Return [X, Y] of the center of cell containing provided text 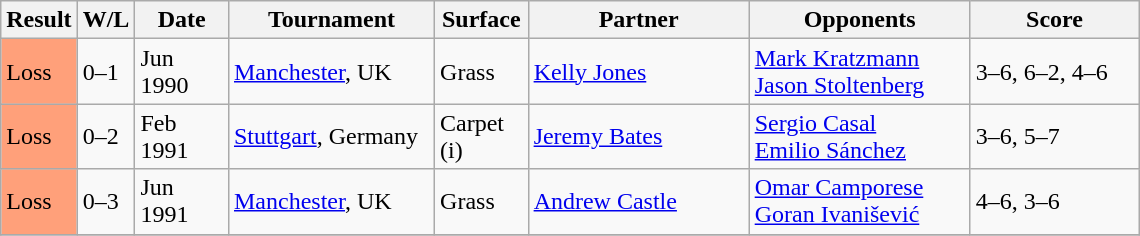
Score [1054, 20]
4–6, 3–6 [1054, 202]
Partner [638, 20]
Tournament [331, 20]
Result [39, 20]
Carpet (i) [482, 136]
0–3 [106, 202]
Sergio Casal Emilio Sánchez [860, 136]
Omar Camporese Goran Ivanišević [860, 202]
Jun 1990 [182, 72]
Opponents [860, 20]
Jun 1991 [182, 202]
Stuttgart, Germany [331, 136]
3–6, 6–2, 4–6 [1054, 72]
Jeremy Bates [638, 136]
0–2 [106, 136]
Andrew Castle [638, 202]
Feb 1991 [182, 136]
Mark Kratzmann Jason Stoltenberg [860, 72]
W/L [106, 20]
Surface [482, 20]
0–1 [106, 72]
3–6, 5–7 [1054, 136]
Kelly Jones [638, 72]
Date [182, 20]
